Search for the cell housing the specified text and yield its [X, Y] center coordinate. 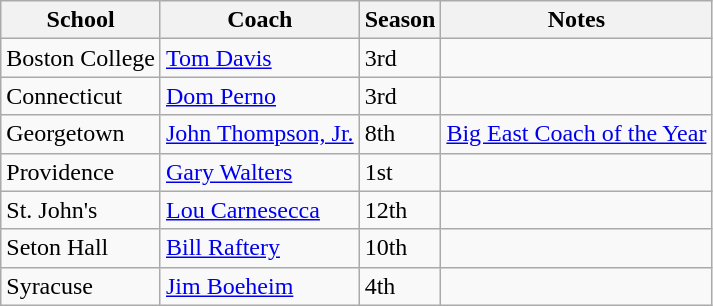
Providence [81, 172]
Connecticut [81, 96]
8th [400, 134]
School [81, 20]
Gary Walters [260, 172]
St. John's [81, 210]
John Thompson, Jr. [260, 134]
4th [400, 286]
Big East Coach of the Year [576, 134]
Dom Perno [260, 96]
12th [400, 210]
Coach [260, 20]
Season [400, 20]
Seton Hall [81, 248]
Lou Carnesecca [260, 210]
Georgetown [81, 134]
Jim Boeheim [260, 286]
Notes [576, 20]
Boston College [81, 58]
Tom Davis [260, 58]
10th [400, 248]
1st [400, 172]
Bill Raftery [260, 248]
Syracuse [81, 286]
